Extract the (x, y) coordinate from the center of the cell holding the provided text.  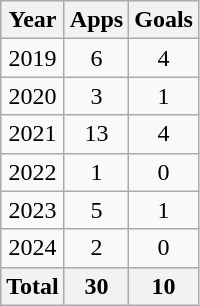
10 (164, 286)
30 (96, 286)
6 (96, 58)
Year (33, 20)
5 (96, 210)
2019 (33, 58)
2024 (33, 248)
2 (96, 248)
Goals (164, 20)
3 (96, 96)
Total (33, 286)
2023 (33, 210)
2022 (33, 172)
2021 (33, 134)
Apps (96, 20)
13 (96, 134)
2020 (33, 96)
